Pinpoint the cell where the given text exists, returning its (X, Y) midpoint coordinate. 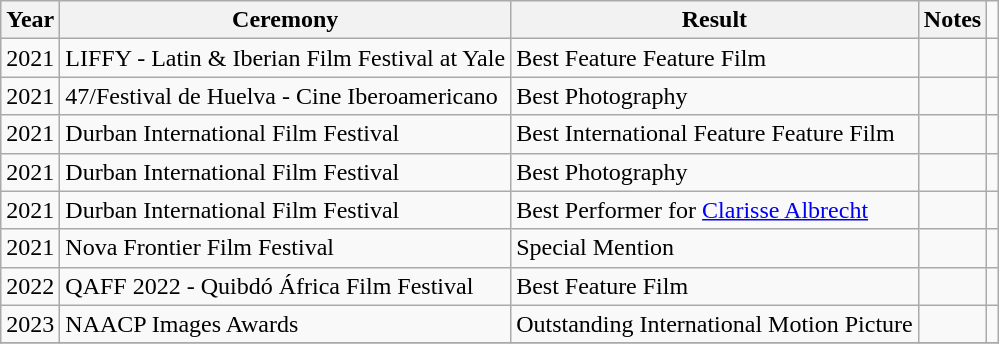
Best Performer for Clarisse Albrecht (715, 210)
LIFFY - Latin & Iberian Film Festival at Yale (286, 58)
NAACP Images Awards (286, 324)
2023 (30, 324)
Ceremony (286, 20)
Notes (952, 20)
Result (715, 20)
Year (30, 20)
Outstanding International Motion Picture (715, 324)
QAFF 2022 - Quibdó África Film Festival (286, 286)
2022 (30, 286)
Best Feature Feature Film (715, 58)
Best Feature Film (715, 286)
Nova Frontier Film Festival (286, 248)
47/Festival de Huelva - Cine Iberoamericano (286, 96)
Special Mention (715, 248)
Best International Feature Feature Film (715, 134)
